Scan for the cell matching the given text and deliver its [X, Y] coordinate at center. 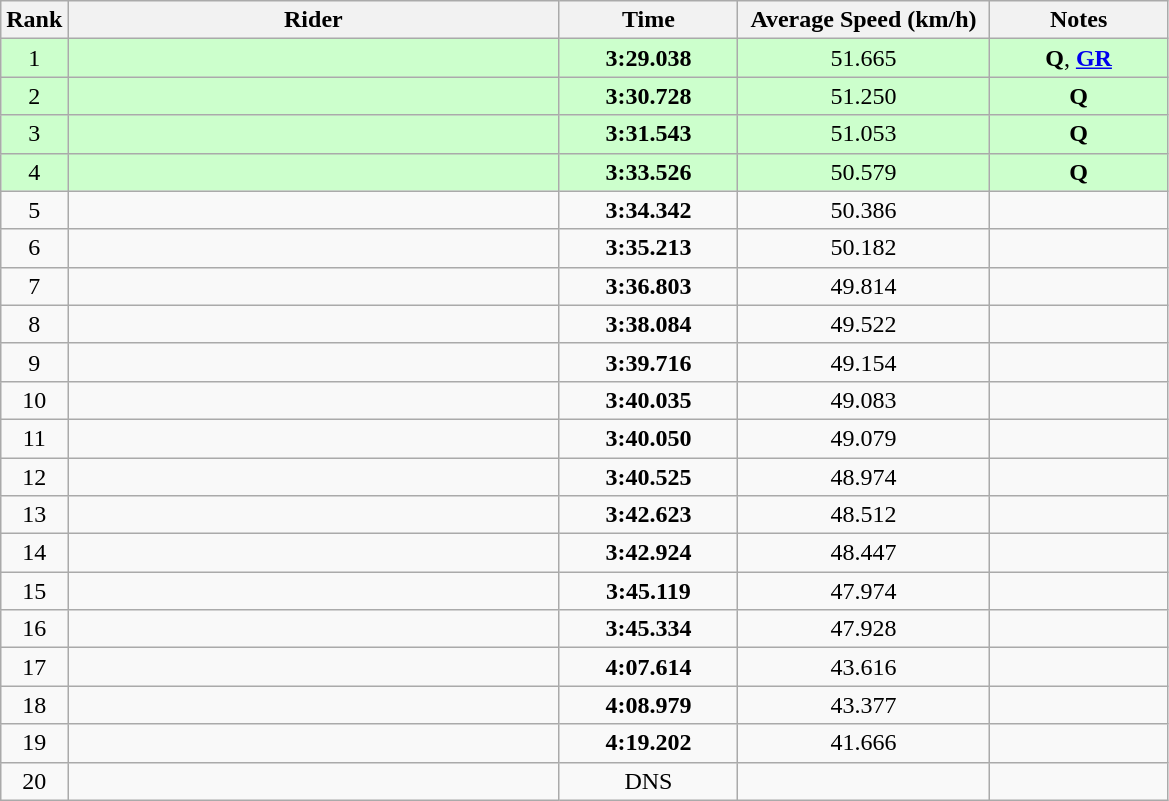
51.665 [864, 58]
2 [34, 96]
3:36.803 [648, 286]
3:33.526 [648, 172]
51.250 [864, 96]
8 [34, 324]
14 [34, 553]
Rider [314, 20]
16 [34, 629]
20 [34, 781]
6 [34, 248]
50.182 [864, 248]
4 [34, 172]
48.974 [864, 477]
11 [34, 438]
4:07.614 [648, 667]
3:38.084 [648, 324]
3:39.716 [648, 362]
3:34.342 [648, 210]
3:42.623 [648, 515]
3:45.119 [648, 591]
49.522 [864, 324]
49.154 [864, 362]
3:42.924 [648, 553]
4:19.202 [648, 743]
3:40.035 [648, 400]
19 [34, 743]
3:40.050 [648, 438]
49.083 [864, 400]
Time [648, 20]
49.079 [864, 438]
Rank [34, 20]
4:08.979 [648, 705]
48.447 [864, 553]
15 [34, 591]
Q, GR [1078, 58]
18 [34, 705]
Average Speed (km/h) [864, 20]
50.579 [864, 172]
3:29.038 [648, 58]
49.814 [864, 286]
3 [34, 134]
47.974 [864, 591]
3:35.213 [648, 248]
17 [34, 667]
3:45.334 [648, 629]
Notes [1078, 20]
41.666 [864, 743]
43.616 [864, 667]
43.377 [864, 705]
3:40.525 [648, 477]
48.512 [864, 515]
47.928 [864, 629]
13 [34, 515]
1 [34, 58]
7 [34, 286]
3:30.728 [648, 96]
DNS [648, 781]
50.386 [864, 210]
51.053 [864, 134]
12 [34, 477]
10 [34, 400]
3:31.543 [648, 134]
5 [34, 210]
9 [34, 362]
